Pinpoint the cell where the given text exists, returning its (x, y) midpoint coordinate. 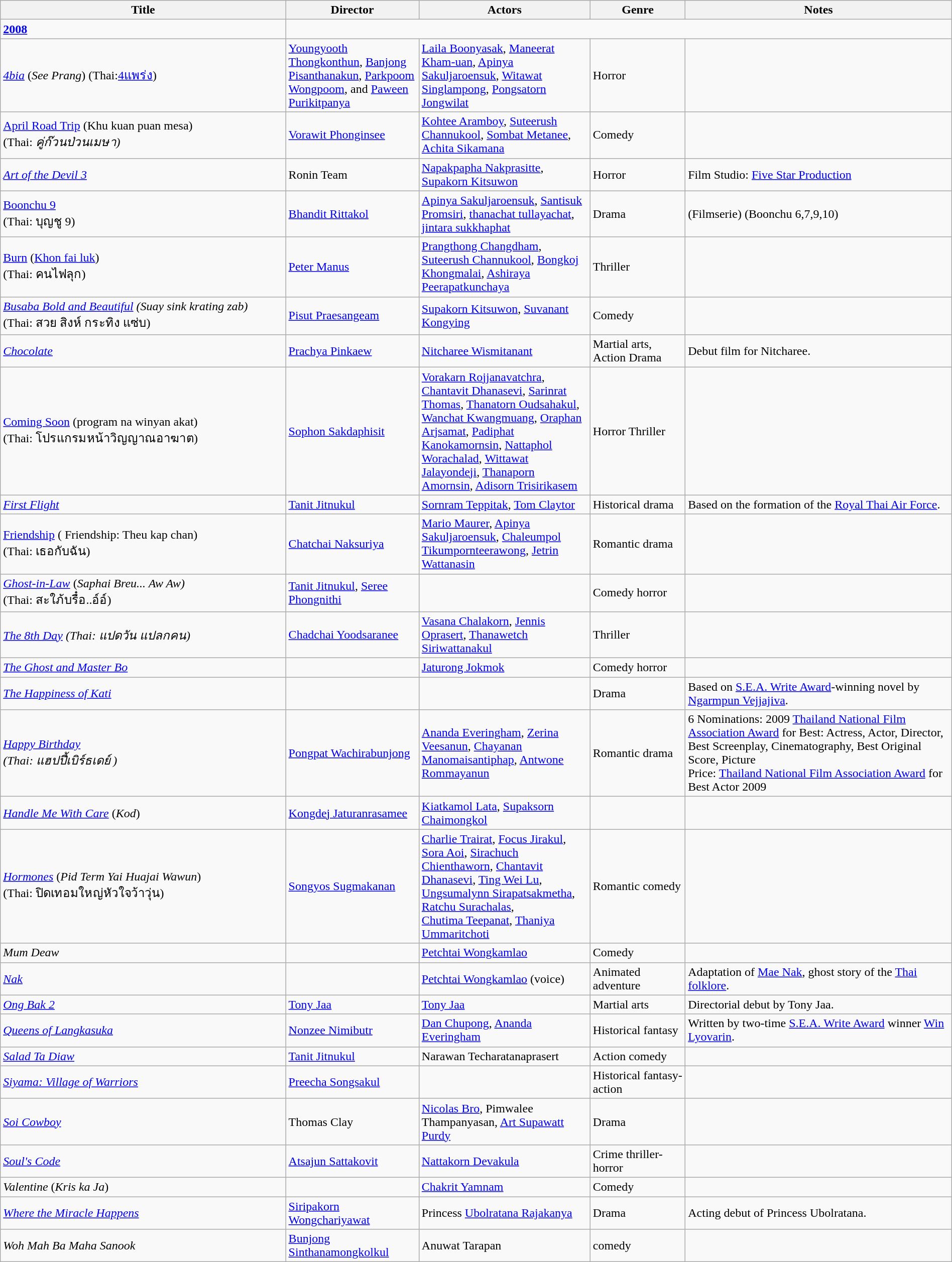
First Flight (143, 504)
Sophon Sakdaphisit (352, 431)
Based on the formation of the Royal Thai Air Force. (818, 504)
Boonchu 9(Thai: บุญชู 9) (143, 214)
Notes (818, 10)
Chatchai Naksuriya (352, 544)
Bhandit Rittakol (352, 214)
Dan Chupong, Ananda Everingham (504, 1030)
Pongpat Wachirabunjong (352, 753)
Chakrit Yamnam (504, 1187)
Crime thriller-horror (638, 1161)
The Ghost and Master Bo (143, 668)
Directorial debut by Tony Jaa. (818, 1004)
Kongdej Jaturanrasamee (352, 813)
Mum Deaw (143, 953)
Chocolate (143, 351)
Martial arts,Action Drama (638, 351)
Petchtai Wongkamlao (504, 953)
Salad Ta Diaw (143, 1056)
Art of the Devil 3 (143, 175)
Youngyooth Thongkonthun, Banjong Pisanthanakun, Parkpoom Wongpoom, and Paween Purikitpanya (352, 75)
Ronin Team (352, 175)
Burn (Khon fai luk)(Thai: คนไฟลุก) (143, 267)
The Happiness of Kati (143, 694)
Historical drama (638, 504)
Woh Mah Ba Maha Sanook (143, 1246)
Romantic comedy (638, 887)
Anuwat Tarapan (504, 1246)
Written by two-time S.E.A. Write Award winner Win Lyovarin. (818, 1030)
Actors (504, 10)
Where the Miracle Happens (143, 1213)
Kiatkamol Lata, Supaksorn Chaimongkol (504, 813)
Nicolas Bro, Pimwalee Thampanyasan, Art Supawatt Purdy (504, 1121)
Princess Ubolratana Rajakanya (504, 1213)
Chadchai Yoodsaranee (352, 635)
Atsajun Sattakovit (352, 1161)
Title (143, 10)
comedy (638, 1246)
2008 (143, 29)
Soul's Code (143, 1161)
Nonzee Nimibutr (352, 1030)
Ghost-in-Law (Saphai Breu... Aw Aw)(Thai: สะใภ้บรื๋อ..อ์อ์) (143, 593)
Film Studio: Five Star Production (818, 175)
Apinya Sakuljaroensuk, Santisuk Promsiri, thanachat tullayachat, jintara sukkhaphat (504, 214)
Napakpapha Nakprasitte, Supakorn Kitsuwon (504, 175)
Queens of Langkasuka (143, 1030)
Peter Manus (352, 267)
Preecha Songsakul (352, 1082)
Sornram Teppitak, Tom Claytor (504, 504)
Ananda Everingham, Zerina Veesanun, Chayanan Manomaisantiphap, Antwone Rommayanun (504, 753)
Supakorn Kitsuwon, Suvanant Kongying (504, 316)
Vasana Chalakorn, Jennis Oprasert, Thanawetch Siriwattanakul (504, 635)
Songyos Sugmakanan (352, 887)
Friendship ( Friendship: Theu kap chan)(Thai: เธอกับฉัน) (143, 544)
Martial arts (638, 1004)
Nattakorn Devakula (504, 1161)
Historical fantasy (638, 1030)
The 8th Day (Thai: แปดวัน แปลกคน) (143, 635)
Narawan Techaratanaprasert (504, 1056)
Animated adventure (638, 979)
Genre (638, 10)
Ong Bak 2 (143, 1004)
Nak (143, 979)
Horror Thriller (638, 431)
Debut film for Nitcharee. (818, 351)
Soi Cowboy (143, 1121)
Siripakorn Wongchariyawat (352, 1213)
Prangthong Changdham, Suteerush Channukool, Bongkoj Khongmalai, Ashiraya Peerapatkunchaya (504, 267)
Pisut Praesangeam (352, 316)
Valentine (Kris ka Ja) (143, 1187)
Thomas Clay (352, 1121)
Action comedy (638, 1056)
Laila Boonyasak, Maneerat Kham-uan, Apinya Sakuljaroensuk, Witawat Singlampong, Pongsatorn Jongwilat (504, 75)
Bunjong Sinthanamongkolkul (352, 1246)
Kohtee Aramboy, Suteerush Channukool, Sombat Metanee, Achita Sikamana (504, 135)
Busaba Bold and Beautiful (Suay sink krating zab)(Thai: สวย สิงห์ กระทิง แซ่บ) (143, 316)
Mario Maurer, Apinya Sakuljaroensuk, Chaleumpol Tikumpornteerawong, Jetrin Wattanasin (504, 544)
Coming Soon (program na winyan akat)(Thai: โปรแกรมหน้าวิญญาณอาฆาต) (143, 431)
Adaptation of Mae Nak, ghost story of the Thai folklore. (818, 979)
Jaturong Jokmok (504, 668)
Nitcharee Wismitanant (504, 351)
4bia (See Prang) (Thai:4แพร่ง) (143, 75)
(Filmserie) (Boonchu 6,7,9,10) (818, 214)
Happy Birthday(Thai: แฮปปี้เบิร์ธเดย์ ) (143, 753)
Based on S.E.A. Write Award-winning novel by Ngarmpun Vejjajiva. (818, 694)
Tanit Jitnukul, Seree Phongnithi (352, 593)
April Road Trip (Khu kuan puan mesa)(Thai: คู่ก๊วนป่วนเมษา) (143, 135)
Handle Me With Care (Kod) (143, 813)
Vorawit Phonginsee (352, 135)
Director (352, 10)
Acting debut of Princess Ubolratana. (818, 1213)
Hormones (Pid Term Yai Huajai Wawun)(Thai: ปิดเทอมใหญ่หัวใจว้าวุ่น) (143, 887)
Petchtai Wongkamlao (voice) (504, 979)
Historical fantasy-action (638, 1082)
Siyama: Village of Warriors (143, 1082)
Prachya Pinkaew (352, 351)
